Capture the cell that displays the provided text and extract its (X, Y) central coordinate. 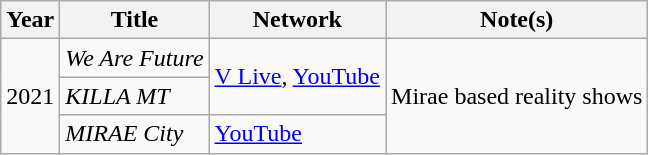
Mirae based reality shows (517, 96)
YouTube (297, 134)
Year (30, 20)
Note(s) (517, 20)
V Live, YouTube (297, 77)
2021 (30, 96)
KILLA MT (134, 96)
Network (297, 20)
We Are Future (134, 58)
MIRAE City (134, 134)
Title (134, 20)
